Detect which cell encompasses the target text, then output its [X, Y] center coordinate. 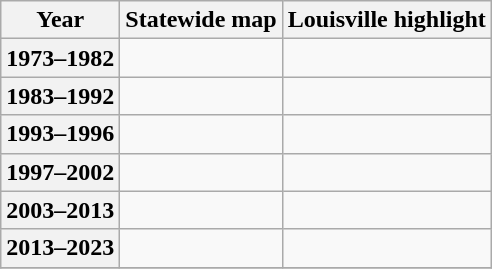
1983–1992 [60, 96]
2003–2013 [60, 210]
1997–2002 [60, 172]
Louisville highlight [386, 20]
2013–2023 [60, 248]
1973–1982 [60, 58]
1993–1996 [60, 134]
Year [60, 20]
Statewide map [201, 20]
